Identify which cell holds the provided text, then report its [X, Y] central coordinate. 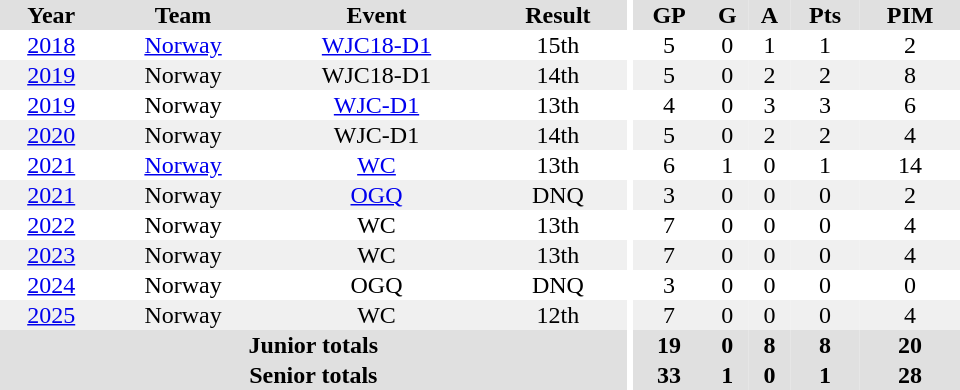
2022 [51, 225]
2018 [51, 45]
Year [51, 15]
2024 [51, 285]
15th [558, 45]
2025 [51, 315]
PIM [910, 15]
Pts [825, 15]
2020 [51, 135]
Event [377, 15]
19 [670, 345]
20 [910, 345]
Senior totals [314, 375]
33 [670, 375]
28 [910, 375]
Team [182, 15]
A [770, 15]
G [728, 15]
12th [558, 315]
14 [910, 165]
Junior totals [314, 345]
2023 [51, 255]
Result [558, 15]
GP [670, 15]
